Return [X, Y] of the center of cell containing provided text 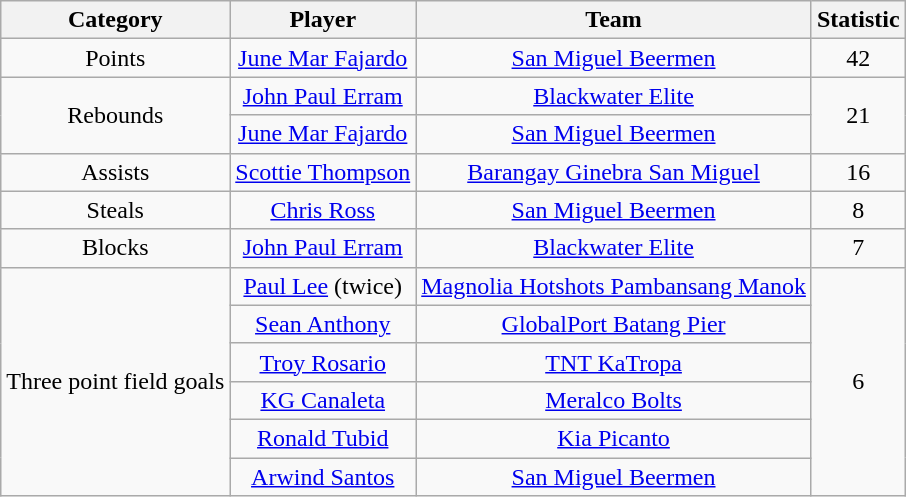
Statistic [858, 20]
Category [116, 20]
6 [858, 381]
Meralco Bolts [614, 400]
Rebounds [116, 115]
8 [858, 210]
Troy Rosario [323, 362]
Points [116, 58]
Player [323, 20]
42 [858, 58]
Paul Lee (twice) [323, 286]
16 [858, 172]
Ronald Tubid [323, 438]
Assists [116, 172]
7 [858, 248]
Steals [116, 210]
Arwind Santos [323, 477]
GlobalPort Batang Pier [614, 324]
Scottie Thompson [323, 172]
TNT KaTropa [614, 362]
Three point field goals [116, 381]
Kia Picanto [614, 438]
KG Canaleta [323, 400]
21 [858, 115]
Team [614, 20]
Barangay Ginebra San Miguel [614, 172]
Chris Ross [323, 210]
Magnolia Hotshots Pambansang Manok [614, 286]
Sean Anthony [323, 324]
Blocks [116, 248]
